Return the (x, y) coordinate for the center point of the cell that contains the specified text.  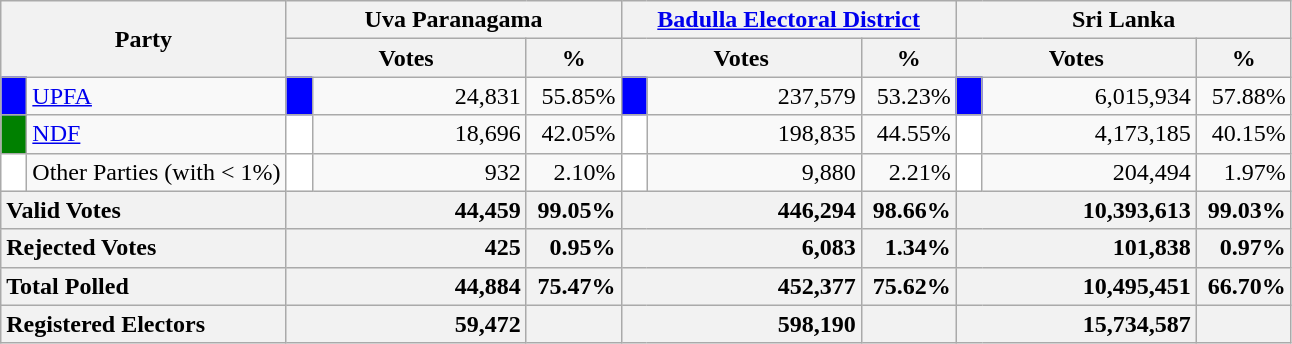
Registered Electors (144, 324)
44,884 (406, 286)
204,494 (1089, 172)
99.03% (1244, 210)
2.10% (574, 172)
6,083 (741, 248)
99.05% (574, 210)
42.05% (574, 134)
446,294 (741, 210)
452,377 (741, 286)
44.55% (908, 134)
55.85% (574, 96)
53.23% (908, 96)
NDF (156, 134)
UPFA (156, 96)
Sri Lanka (1124, 20)
9,880 (754, 172)
18,696 (419, 134)
40.15% (1244, 134)
24,831 (419, 96)
4,173,185 (1089, 134)
10,393,613 (1076, 210)
1.97% (1244, 172)
2.21% (908, 172)
10,495,451 (1076, 286)
101,838 (1076, 248)
Rejected Votes (144, 248)
Other Parties (with < 1%) (156, 172)
98.66% (908, 210)
1.34% (908, 248)
75.47% (574, 286)
66.70% (1244, 286)
15,734,587 (1076, 324)
0.97% (1244, 248)
932 (419, 172)
Party (144, 39)
57.88% (1244, 96)
Valid Votes (144, 210)
598,190 (741, 324)
75.62% (908, 286)
0.95% (574, 248)
Badulla Electoral District (788, 20)
198,835 (754, 134)
44,459 (406, 210)
6,015,934 (1089, 96)
Total Polled (144, 286)
237,579 (754, 96)
Uva Paranagama (454, 20)
59,472 (406, 324)
425 (406, 248)
